Return (X, Y) of the center of cell containing provided text 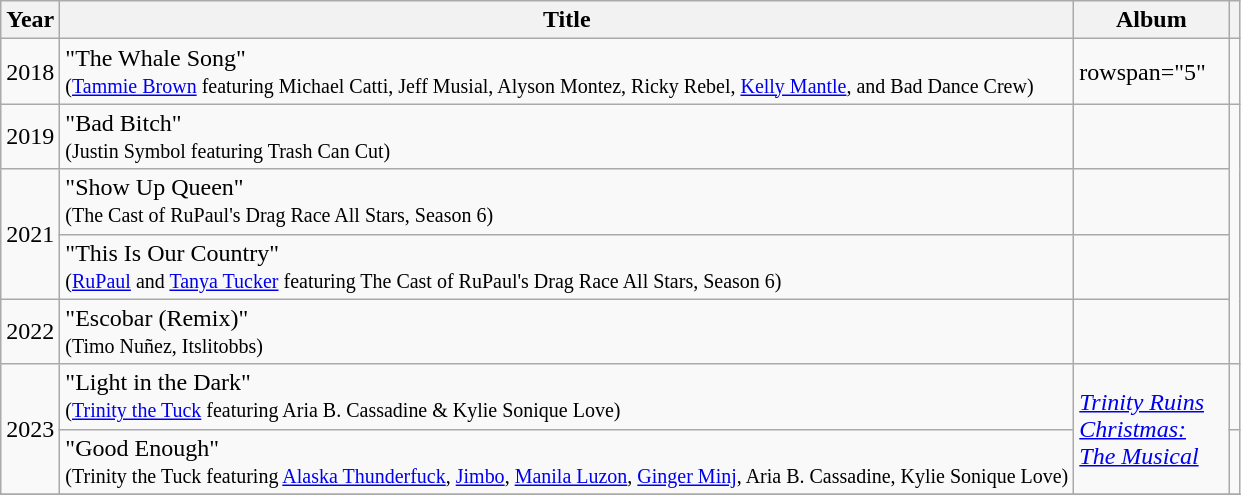
rowspan="5" (1152, 72)
Year (30, 20)
"Bad Bitch" (Justin Symbol featuring Trash Can Cut) (567, 136)
2023 (30, 429)
Album (1152, 20)
Trinity Ruins Christmas: The Musical (1152, 429)
2022 (30, 332)
2021 (30, 234)
"Show Up Queen"(The Cast of RuPaul's Drag Race All Stars, Season 6) (567, 202)
"Light in the Dark" (Trinity the Tuck featuring Aria B. Cassadine & Kylie Sonique Love) (567, 396)
2018 (30, 72)
"Good Enough" (Trinity the Tuck featuring Alaska Thunderfuck, Jimbo, Manila Luzon, Ginger Minj, Aria B. Cassadine, Kylie Sonique Love) (567, 462)
"Escobar (Remix)"(Timo Nuñez, Itslitobbs) (567, 332)
2019 (30, 136)
"The Whale Song" (Tammie Brown featuring Michael Catti, Jeff Musial, Alyson Montez, Ricky Rebel, Kelly Mantle, and Bad Dance Crew) (567, 72)
"This Is Our Country"(RuPaul and Tanya Tucker featuring The Cast of RuPaul's Drag Race All Stars, Season 6) (567, 266)
Title (567, 20)
